Extract the [X, Y] coordinate from the center of the cell holding the provided text.  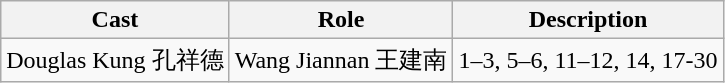
1–3, 5–6, 11–12, 14, 17-30 [588, 60]
Douglas Kung 孔祥德 [115, 60]
Cast [115, 20]
Role [341, 20]
Description [588, 20]
Wang Jiannan 王建南 [341, 60]
